From the cell containing the given text, extract its center point as (X, Y) coordinate. 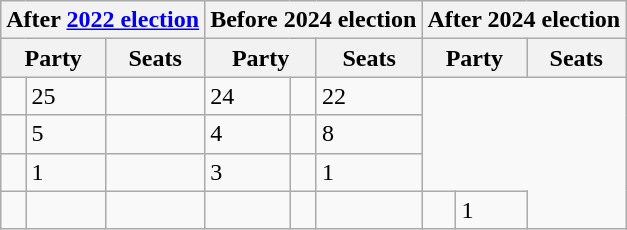
8 (368, 134)
22 (368, 96)
After 2024 election (524, 20)
4 (248, 134)
3 (248, 172)
24 (248, 96)
5 (66, 134)
Before 2024 election (314, 20)
After 2022 election (103, 20)
25 (66, 96)
